Output the (X, Y) coordinate of the center of the cell containing the given text.  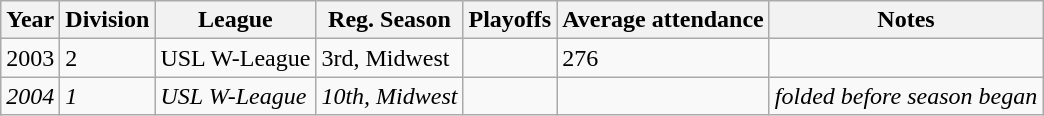
276 (664, 58)
folded before season began (906, 96)
Notes (906, 20)
League (236, 20)
Year (30, 20)
2004 (30, 96)
Reg. Season (390, 20)
1 (108, 96)
2003 (30, 58)
Division (108, 20)
10th, Midwest (390, 96)
Average attendance (664, 20)
2 (108, 58)
Playoffs (510, 20)
3rd, Midwest (390, 58)
